Determine the [X, Y] coordinate at the center of the cell enclosing the given text.  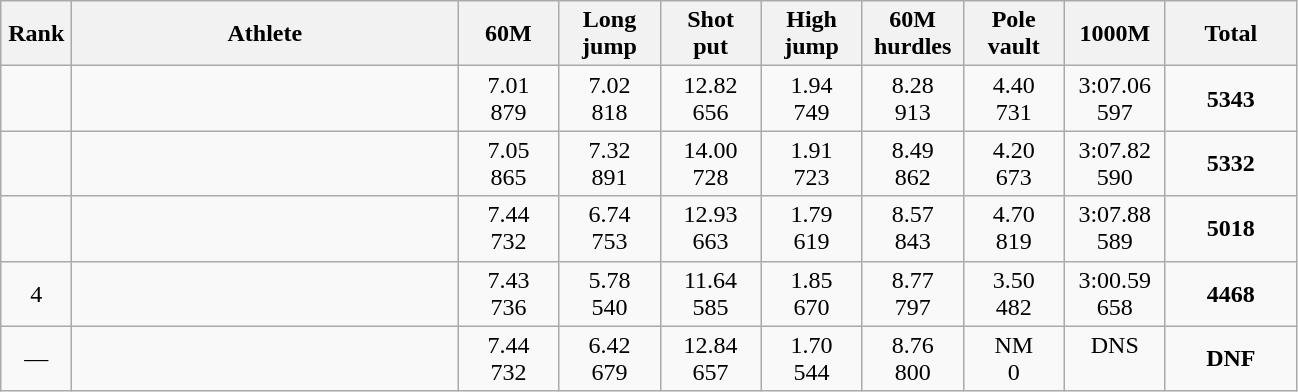
5332 [1230, 164]
14.00728 [710, 164]
12.93663 [710, 228]
NM0 [1014, 358]
Rank [36, 34]
1.94749 [812, 98]
1.91723 [812, 164]
Pole vault [1014, 34]
8.57843 [912, 228]
6.74753 [610, 228]
8.28913 [912, 98]
Total [1230, 34]
Long jump [610, 34]
DNS [1114, 358]
60M hurdles [912, 34]
1.70544 [812, 358]
1.85670 [812, 294]
5.78540 [610, 294]
4 [36, 294]
3:07.88589 [1114, 228]
4468 [1230, 294]
4.40731 [1014, 98]
3:07.82590 [1114, 164]
3:00.59658 [1114, 294]
8.49862 [912, 164]
6.42679 [610, 358]
3.50482 [1014, 294]
12.82656 [710, 98]
5343 [1230, 98]
High jump [812, 34]
1.79619 [812, 228]
Shot put [710, 34]
5018 [1230, 228]
7.01879 [508, 98]
3:07.06597 [1114, 98]
Athlete [265, 34]
DNF [1230, 358]
1000M [1114, 34]
12.84657 [710, 358]
60M [508, 34]
11.64585 [710, 294]
4.70819 [1014, 228]
4.20673 [1014, 164]
7.32891 [610, 164]
8.77797 [912, 294]
8.76800 [912, 358]
— [36, 358]
7.43736 [508, 294]
7.05865 [508, 164]
7.02818 [610, 98]
